Detect which cell encompasses the target text, then output its [x, y] center coordinate. 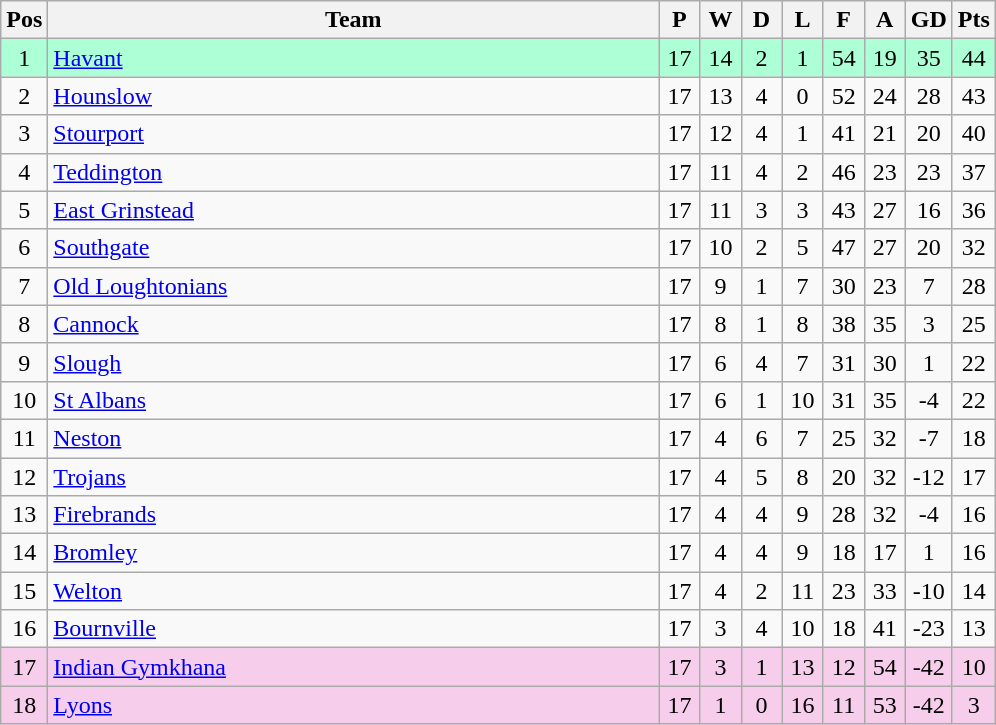
A [884, 20]
40 [974, 134]
15 [24, 591]
St Albans [354, 400]
Trojans [354, 477]
44 [974, 58]
Teddington [354, 172]
24 [884, 96]
46 [844, 172]
21 [884, 134]
Southgate [354, 248]
Cannock [354, 324]
Firebrands [354, 515]
Team [354, 20]
Slough [354, 362]
D [762, 20]
-10 [928, 591]
W [720, 20]
Bournville [354, 629]
-12 [928, 477]
Hounslow [354, 96]
37 [974, 172]
36 [974, 210]
Pts [974, 20]
Neston [354, 438]
33 [884, 591]
Lyons [354, 705]
GD [928, 20]
F [844, 20]
38 [844, 324]
East Grinstead [354, 210]
Bromley [354, 553]
53 [884, 705]
Old Loughtonians [354, 286]
Havant [354, 58]
52 [844, 96]
Welton [354, 591]
P [680, 20]
Pos [24, 20]
-7 [928, 438]
L [802, 20]
Stourport [354, 134]
47 [844, 248]
-23 [928, 629]
Indian Gymkhana [354, 667]
19 [884, 58]
